Detect which cell encompasses the target text, then output its [X, Y] center coordinate. 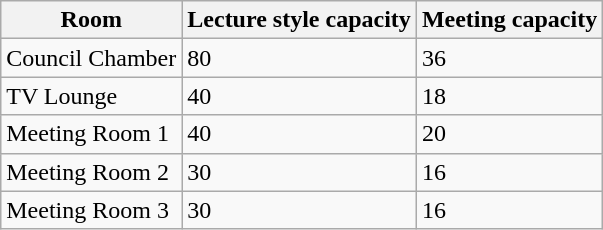
Meeting Room 2 [92, 172]
Meeting Room 3 [92, 210]
18 [509, 96]
Council Chamber [92, 58]
36 [509, 58]
TV Lounge [92, 96]
20 [509, 134]
Lecture style capacity [300, 20]
Meeting Room 1 [92, 134]
Meeting capacity [509, 20]
80 [300, 58]
Room [92, 20]
